Find where the given text appears and provide that cell's center as [x, y] coordinate. 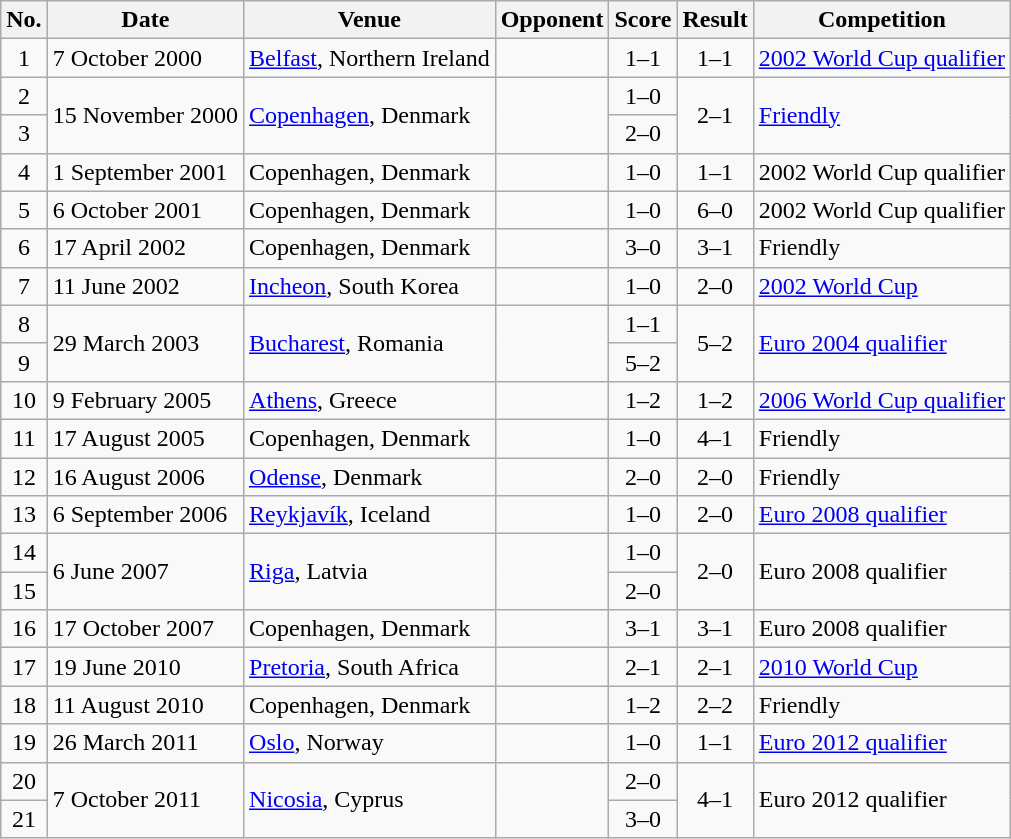
6 September 2006 [145, 515]
Euro 2004 qualifier [882, 343]
Nicosia, Cyprus [370, 800]
17 April 2002 [145, 248]
16 [24, 629]
Opponent [552, 20]
7 October 2011 [145, 800]
17 October 2007 [145, 629]
17 August 2005 [145, 438]
Oslo, Norway [370, 743]
12 [24, 477]
29 March 2003 [145, 343]
2–2 [715, 705]
Score [643, 20]
2010 World Cup [882, 667]
Date [145, 20]
11 [24, 438]
19 June 2010 [145, 667]
6 October 2001 [145, 210]
Venue [370, 20]
14 [24, 553]
Reykjavík, Iceland [370, 515]
No. [24, 20]
Incheon, South Korea [370, 286]
13 [24, 515]
7 October 2000 [145, 58]
11 August 2010 [145, 705]
Belfast, Northern Ireland [370, 58]
1 [24, 58]
21 [24, 819]
Result [715, 20]
10 [24, 400]
3 [24, 134]
7 [24, 286]
Odense, Denmark [370, 477]
16 August 2006 [145, 477]
1 September 2001 [145, 172]
15 [24, 591]
20 [24, 781]
Riga, Latvia [370, 572]
15 November 2000 [145, 115]
2002 World Cup [882, 286]
26 March 2011 [145, 743]
4 [24, 172]
17 [24, 667]
2 [24, 96]
11 June 2002 [145, 286]
Pretoria, South Africa [370, 667]
Athens, Greece [370, 400]
19 [24, 743]
9 [24, 362]
Competition [882, 20]
6–0 [715, 210]
18 [24, 705]
5 [24, 210]
6 [24, 248]
6 June 2007 [145, 572]
2006 World Cup qualifier [882, 400]
8 [24, 324]
9 February 2005 [145, 400]
Bucharest, Romania [370, 343]
